Return the [X, Y] coordinate for the center point of the cell that contains the specified text.  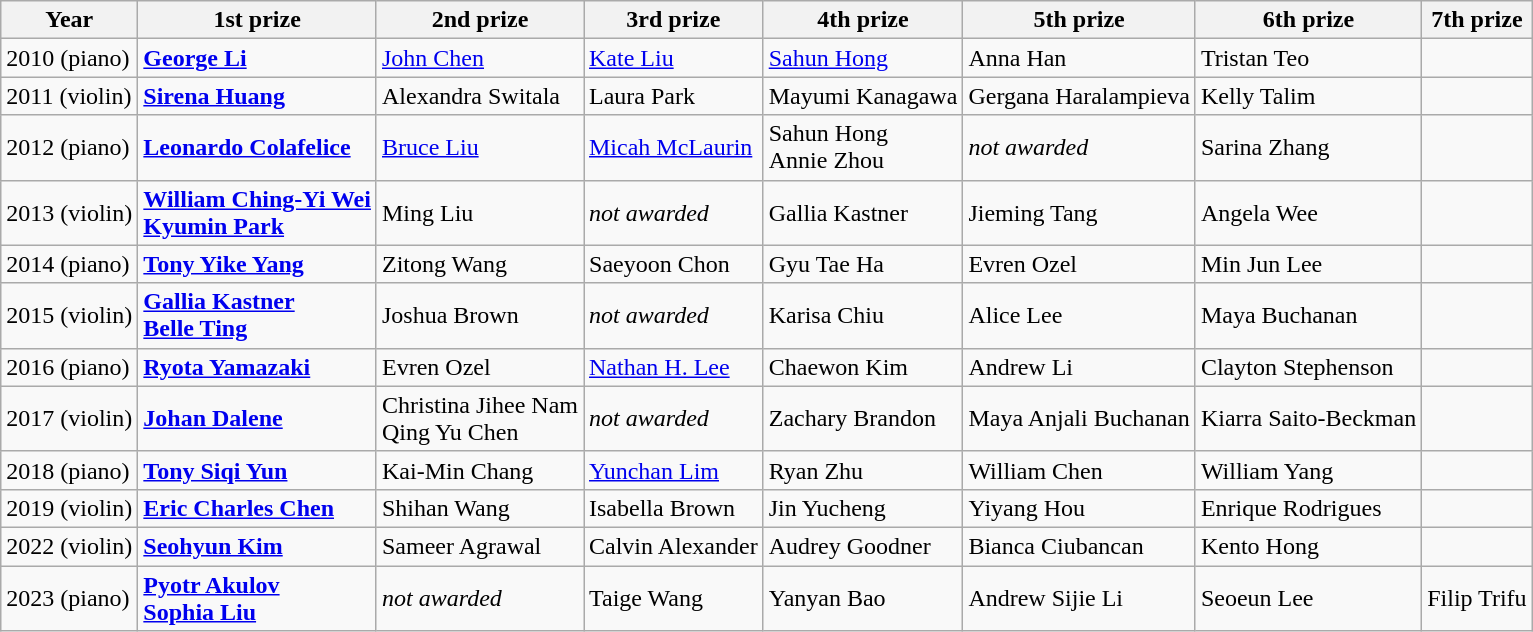
Yiyang Hou [1079, 508]
Alexandra Switala [480, 96]
1st prize [258, 20]
Jieming Tang [1079, 212]
5th prize [1079, 20]
Kelly Talim [1308, 96]
Maya Buchanan [1308, 316]
Kiarra Saito-Beckman [1308, 418]
Sameer Agrawal [480, 546]
Maya Anjali Buchanan [1079, 418]
Kento Hong [1308, 546]
Mayumi Kanagawa [863, 96]
Joshua Brown [480, 316]
Bianca Ciubancan [1079, 546]
2014 (piano) [70, 264]
Taige Wang [674, 598]
Gyu Tae Ha [863, 264]
Sahun Hong Annie Zhou [863, 148]
2019 (violin) [70, 508]
Sarina Zhang [1308, 148]
6th prize [1308, 20]
Laura Park [674, 96]
Clayton Stephenson [1308, 367]
Yanyan Bao [863, 598]
Shihan Wang [480, 508]
Jin Yucheng [863, 508]
2010 (piano) [70, 58]
Tony Yike Yang [258, 264]
Pyotr Akulov Sophia Liu [258, 598]
2013 (violin) [70, 212]
Christina Jihee Nam Qing Yu Chen [480, 418]
Sirena Huang [258, 96]
Yunchan Lim [674, 470]
2011 (violin) [70, 96]
Angela Wee [1308, 212]
Eric Charles Chen [258, 508]
2012 (piano) [70, 148]
Gergana Haralampieva [1079, 96]
Andrew Li [1079, 367]
4th prize [863, 20]
Chaewon Kim [863, 367]
Saeyoon Chon [674, 264]
Zitong Wang [480, 264]
Ryan Zhu [863, 470]
Tristan Teo [1308, 58]
Enrique Rodrigues [1308, 508]
Karisa Chiu [863, 316]
Kai-Min Chang [480, 470]
Nathan H. Lee [674, 367]
2016 (piano) [70, 367]
Ryota Yamazaki [258, 367]
William Ching-Yi Wei Kyumin Park [258, 212]
Leonardo Colafelice [258, 148]
Bruce Liu [480, 148]
Min Jun Lee [1308, 264]
Micah McLaurin [674, 148]
7th prize [1477, 20]
Seohyun Kim [258, 546]
Zachary Brandon [863, 418]
William Chen [1079, 470]
Johan Dalene [258, 418]
2023 (piano) [70, 598]
Year [70, 20]
Filip Trifu [1477, 598]
Audrey Goodner [863, 546]
Kate Liu [674, 58]
3rd prize [674, 20]
Calvin Alexander [674, 546]
Tony Siqi Yun [258, 470]
John Chen [480, 58]
Ming Liu [480, 212]
2018 (piano) [70, 470]
Anna Han [1079, 58]
Seoeun Lee [1308, 598]
Andrew Sijie Li [1079, 598]
George Li [258, 58]
Gallia Kastner Belle Ting [258, 316]
William Yang [1308, 470]
Alice Lee [1079, 316]
2015 (violin) [70, 316]
Isabella Brown [674, 508]
2017 (violin) [70, 418]
2nd prize [480, 20]
Gallia Kastner [863, 212]
2022 (violin) [70, 546]
Sahun Hong [863, 58]
